Extract the (x, y) coordinate from the center of the cell holding the provided text.  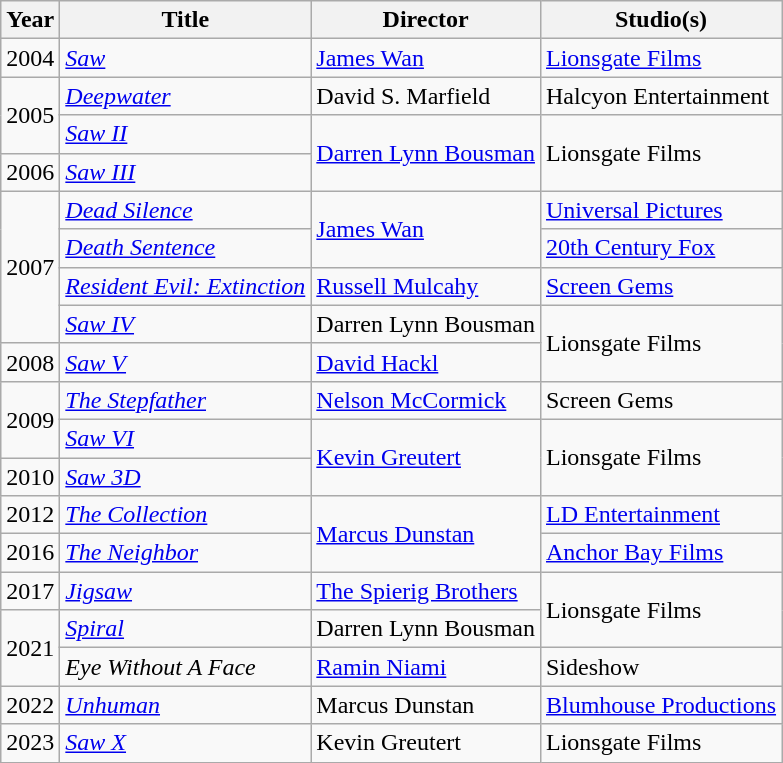
LD Entertainment (660, 515)
Saw X (186, 743)
2016 (30, 553)
2009 (30, 419)
Dead Silence (186, 210)
Saw III (186, 172)
Studio(s) (660, 20)
Year (30, 20)
Deepwater (186, 96)
2004 (30, 58)
Ramin Niami (426, 667)
Saw IV (186, 324)
20th Century Fox (660, 248)
Saw VI (186, 438)
Nelson McCormick (426, 400)
The Spierig Brothers (426, 591)
Jigsaw (186, 591)
2010 (30, 477)
Death Sentence (186, 248)
David Hackl (426, 362)
2005 (30, 115)
Title (186, 20)
The Collection (186, 515)
2023 (30, 743)
Director (426, 20)
Eye Without A Face (186, 667)
Unhuman (186, 705)
Sideshow (660, 667)
Resident Evil: Extinction (186, 286)
2021 (30, 648)
David S. Marfield (426, 96)
2012 (30, 515)
Saw V (186, 362)
Blumhouse Productions (660, 705)
2022 (30, 705)
Anchor Bay Films (660, 553)
Russell Mulcahy (426, 286)
2007 (30, 267)
Saw 3D (186, 477)
Saw II (186, 134)
Universal Pictures (660, 210)
Halcyon Entertainment (660, 96)
Saw (186, 58)
2017 (30, 591)
2006 (30, 172)
Spiral (186, 629)
2008 (30, 362)
The Stepfather (186, 400)
The Neighbor (186, 553)
